Provide the [X, Y] coordinate of the cell's center where the given text is located.  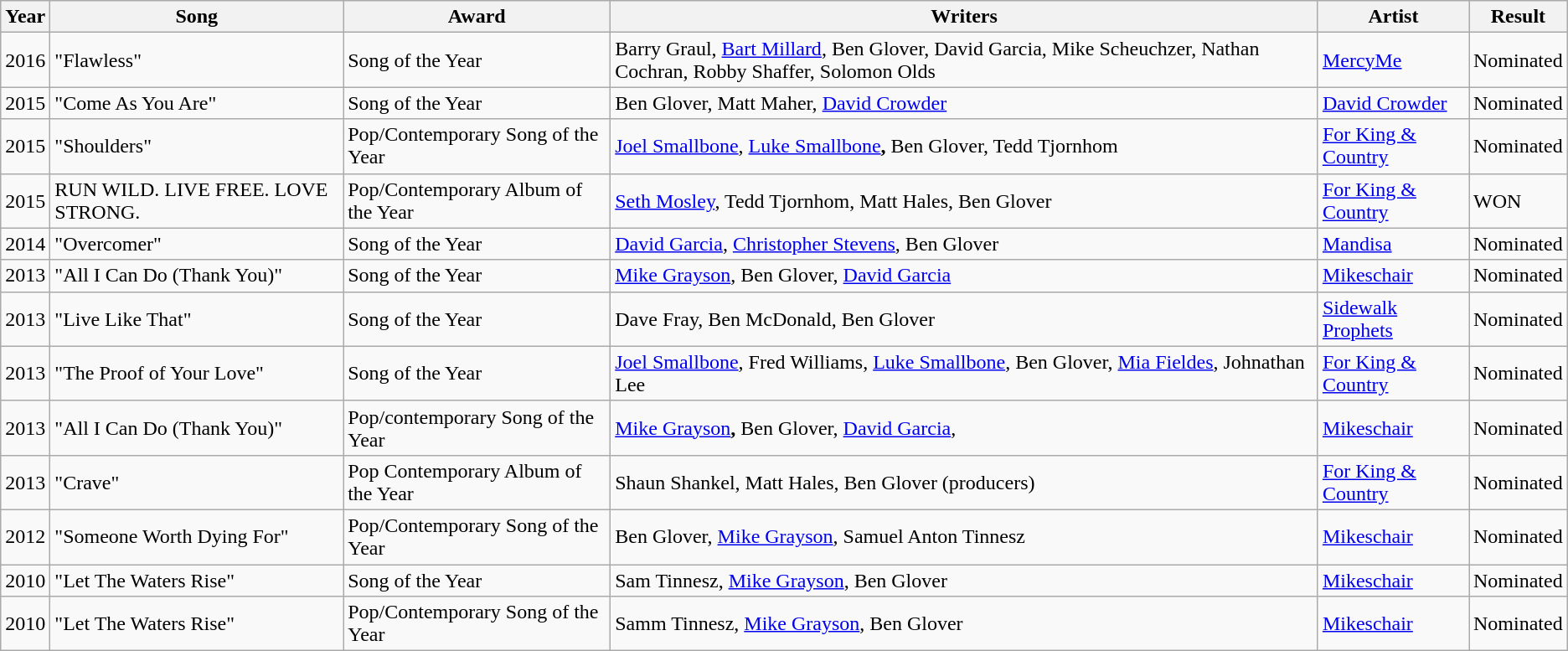
Mandisa [1393, 244]
Artist [1393, 17]
David Garcia, Christopher Stevens, Ben Glover [965, 244]
Pop/Contemporary Album of the Year [477, 201]
Writers [965, 17]
"Come As You Are" [197, 103]
RUN WILD. LIVE FREE. LOVE STRONG. [197, 201]
2012 [25, 536]
"Shoulders" [197, 146]
Award [477, 17]
Pop Contemporary Album of the Year [477, 483]
Samm Tinnesz, Mike Grayson, Ben Glover [965, 623]
Mike Grayson, Ben Glover, David Garcia, [965, 427]
"Flawless" [197, 60]
Shaun Shankel, Matt Hales, Ben Glover (producers) [965, 483]
David Crowder [1393, 103]
"Overcomer" [197, 244]
Result [1519, 17]
Sam Tinnesz, Mike Grayson, Ben Glover [965, 581]
Ben Glover, Matt Maher, David Crowder [965, 103]
Seth Mosley, Tedd Tjornhom, Matt Hales, Ben Glover [965, 201]
Ben Glover, Mike Grayson, Samuel Anton Tinnesz [965, 536]
Barry Graul, Bart Millard, Ben Glover, David Garcia, Mike Scheuchzer, Nathan Cochran, Robby Shaffer, Solomon Olds [965, 60]
WON [1519, 201]
"Someone Worth Dying For" [197, 536]
Mike Grayson, Ben Glover, David Garcia [965, 276]
Year [25, 17]
Sidewalk Prophets [1393, 318]
Joel Smallbone, Luke Smallbone, Ben Glover, Tedd Tjornhom [965, 146]
"Crave" [197, 483]
"The Proof of Your Love" [197, 374]
2016 [25, 60]
2014 [25, 244]
Joel Smallbone, Fred Williams, Luke Smallbone, Ben Glover, Mia Fieldes, Johnathan Lee [965, 374]
Song [197, 17]
MercyMe [1393, 60]
Dave Fray, Ben McDonald, Ben Glover [965, 318]
"Live Like That" [197, 318]
Pop/contemporary Song of the Year [477, 427]
